Extract the (X, Y) coordinate from the center of the cell holding the provided text.  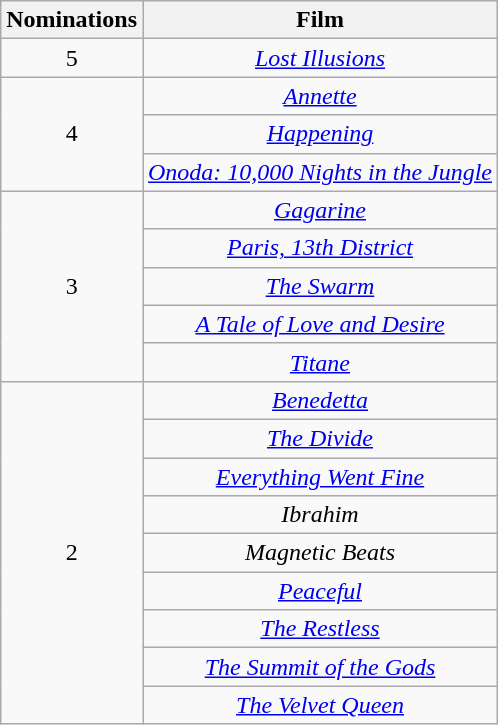
Film (320, 20)
4 (72, 134)
3 (72, 286)
Happening (320, 134)
A Tale of Love and Desire (320, 324)
Ibrahim (320, 515)
2 (72, 552)
5 (72, 58)
Gagarine (320, 210)
Paris, 13th District (320, 248)
Titane (320, 362)
Annette (320, 96)
Nominations (72, 20)
The Summit of the Gods (320, 667)
Everything Went Fine (320, 477)
Lost Illusions (320, 58)
Benedetta (320, 400)
The Divide (320, 438)
The Swarm (320, 286)
Peaceful (320, 591)
Onoda: 10,000 Nights in the Jungle (320, 172)
The Velvet Queen (320, 705)
Magnetic Beats (320, 553)
The Restless (320, 629)
